From the cell containing the given text, extract its center point as (X, Y) coordinate. 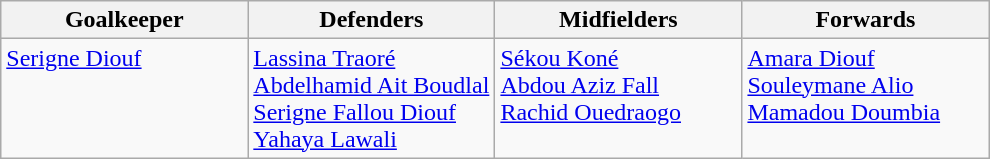
Serigne Diouf (124, 98)
Goalkeeper (124, 20)
Midfielders (618, 20)
Lassina Traoré Abdelhamid Ait Boudlal Serigne Fallou Diouf Yahaya Lawali (372, 98)
Amara Diouf Souleymane Alio Mamadou Doumbia (866, 98)
Forwards (866, 20)
Defenders (372, 20)
Sékou Koné Abdou Aziz Fall Rachid Ouedraogo (618, 98)
